Provide the (x, y) coordinate of the cell's center where the given text is located.  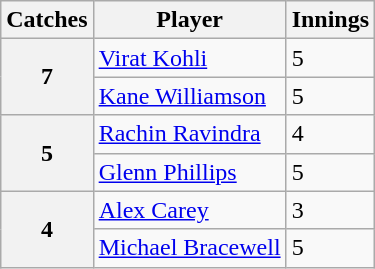
Player (190, 20)
Michael Bracewell (190, 248)
Kane Williamson (190, 96)
Catches (47, 20)
Rachin Ravindra (190, 134)
3 (330, 210)
Glenn Phillips (190, 172)
Alex Carey (190, 210)
7 (47, 77)
Virat Kohli (190, 58)
Innings (330, 20)
